Scan for the cell matching the given text and deliver its (X, Y) coordinate at center. 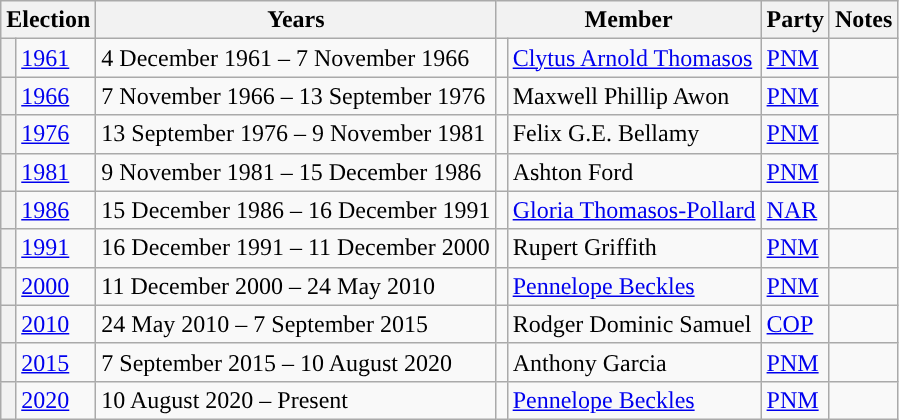
7 September 2015 – 10 August 2020 (296, 362)
Maxwell Phillip Awon (634, 96)
1961 (56, 58)
Anthony Garcia (634, 362)
16 December 1991 – 11 December 2000 (296, 248)
2010 (56, 324)
9 November 1981 – 15 December 1986 (296, 172)
COP (795, 324)
13 September 1976 – 9 November 1981 (296, 134)
Notes (863, 20)
Ashton Ford (634, 172)
Election (48, 20)
Clytus Arnold Thomasos (634, 58)
Rodger Dominic Samuel (634, 324)
24 May 2010 – 7 September 2015 (296, 324)
1991 (56, 248)
Rupert Griffith (634, 248)
11 December 2000 – 24 May 2010 (296, 286)
1966 (56, 96)
10 August 2020 – Present (296, 400)
15 December 1986 – 16 December 1991 (296, 210)
4 December 1961 – 7 November 1966 (296, 58)
2015 (56, 362)
Party (795, 20)
Gloria Thomasos-Pollard (634, 210)
Felix G.E. Bellamy (634, 134)
1986 (56, 210)
NAR (795, 210)
7 November 1966 – 13 September 1976 (296, 96)
1976 (56, 134)
2020 (56, 400)
2000 (56, 286)
1981 (56, 172)
Years (296, 20)
Member (628, 20)
